Extract the (X, Y) coordinate from the center of the cell holding the provided text.  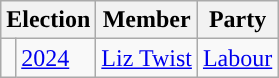
Election (48, 20)
Member (147, 20)
Liz Twist (147, 58)
2024 (56, 58)
Labour (237, 58)
Party (237, 20)
